Output the [X, Y] coordinate of the center of the cell containing the given text.  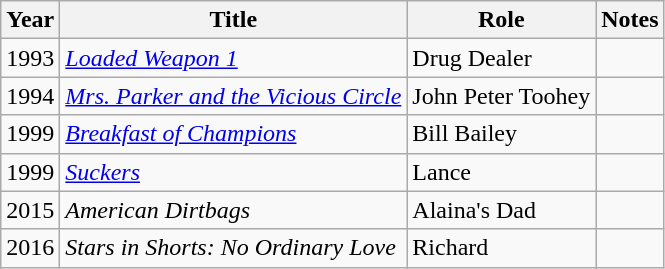
Richard [502, 248]
Loaded Weapon 1 [234, 58]
2015 [30, 210]
American Dirtbags [234, 210]
Bill Bailey [502, 134]
Alaina's Dad [502, 210]
2016 [30, 248]
Role [502, 20]
Lance [502, 172]
Year [30, 20]
Breakfast of Champions [234, 134]
Mrs. Parker and the Vicious Circle [234, 96]
Drug Dealer [502, 58]
Stars in Shorts: No Ordinary Love [234, 248]
John Peter Toohey [502, 96]
Title [234, 20]
1993 [30, 58]
1994 [30, 96]
Suckers [234, 172]
Notes [630, 20]
